Identify which cell holds the provided text, then report its [x, y] central coordinate. 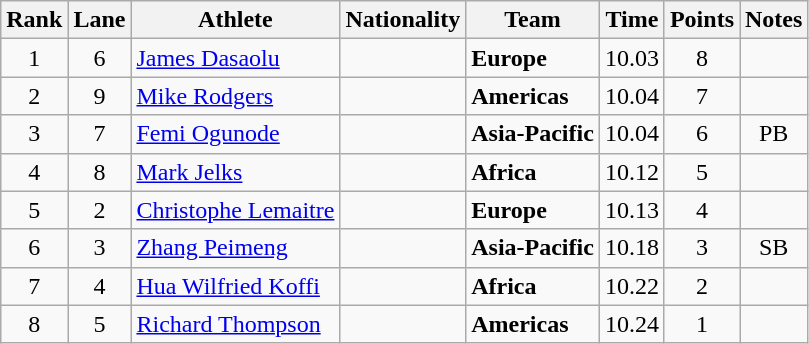
10.24 [632, 324]
Time [632, 20]
10.22 [632, 286]
Nationality [403, 20]
Christophe Lemaitre [236, 210]
10.13 [632, 210]
Points [702, 20]
Lane [100, 20]
10.03 [632, 58]
Hua Wilfried Koffi [236, 286]
Richard Thompson [236, 324]
Athlete [236, 20]
James Dasaolu [236, 58]
SB [774, 248]
Mike Rodgers [236, 96]
Femi Ogunode [236, 134]
Team [533, 20]
Zhang Peimeng [236, 248]
Notes [774, 20]
PB [774, 134]
9 [100, 96]
Mark Jelks [236, 172]
10.12 [632, 172]
10.18 [632, 248]
Rank [34, 20]
